Capture the cell that displays the provided text and extract its (X, Y) central coordinate. 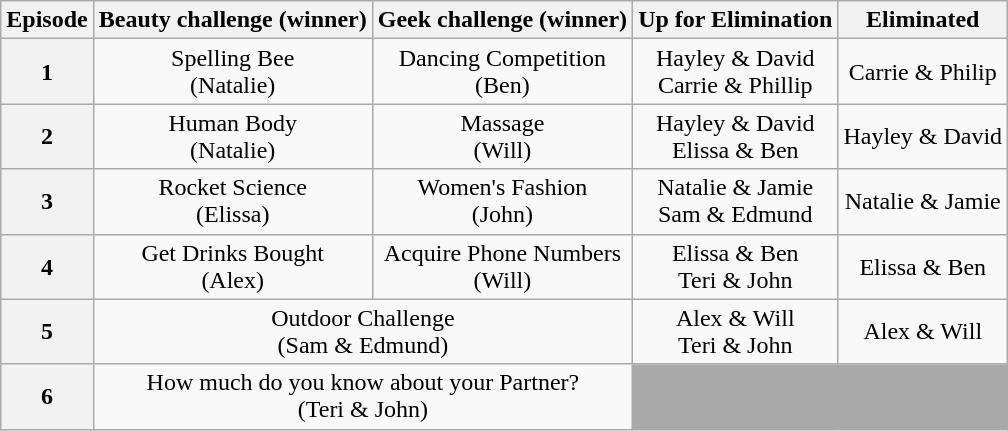
Geek challenge (winner) (502, 20)
3 (47, 202)
Alex & WillTeri & John (736, 332)
Outdoor Challenge(Sam & Edmund) (362, 332)
Acquire Phone Numbers(Will) (502, 266)
5 (47, 332)
Massage(Will) (502, 136)
Natalie & JamieSam & Edmund (736, 202)
Spelling Bee(Natalie) (232, 72)
Get Drinks Bought(Alex) (232, 266)
Dancing Competition(Ben) (502, 72)
4 (47, 266)
2 (47, 136)
6 (47, 396)
Hayley & DavidElissa & Ben (736, 136)
Up for Elimination (736, 20)
Rocket Science(Elissa) (232, 202)
Alex & Will (923, 332)
Beauty challenge (winner) (232, 20)
Eliminated (923, 20)
How much do you know about your Partner?(Teri & John) (362, 396)
Carrie & Philip (923, 72)
Hayley & David (923, 136)
Episode (47, 20)
Natalie & Jamie (923, 202)
Hayley & DavidCarrie & Phillip (736, 72)
Women's Fashion(John) (502, 202)
Elissa & Ben (923, 266)
1 (47, 72)
Elissa & BenTeri & John (736, 266)
Human Body(Natalie) (232, 136)
